Find where the given text appears and provide that cell's center as [X, Y] coordinate. 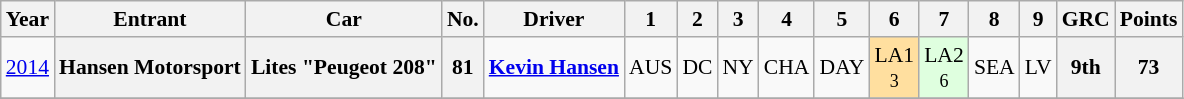
AUS [650, 68]
LA26 [944, 68]
Driver [554, 19]
Points [1149, 19]
LA13 [894, 68]
9th [1086, 68]
Lites "Peugeot 208" [344, 68]
1 [650, 19]
Kevin Hansen [554, 68]
5 [842, 19]
Hansen Motorsport [150, 68]
DAY [842, 68]
81 [463, 68]
DC [697, 68]
CHA [787, 68]
6 [894, 19]
73 [1149, 68]
Car [344, 19]
2 [697, 19]
8 [994, 19]
GRC [1086, 19]
3 [738, 19]
Year [28, 19]
4 [787, 19]
SEA [994, 68]
LV [1038, 68]
No. [463, 19]
2014 [28, 68]
7 [944, 19]
NY [738, 68]
9 [1038, 19]
Entrant [150, 19]
